Detect which cell encompasses the target text, then output its [X, Y] center coordinate. 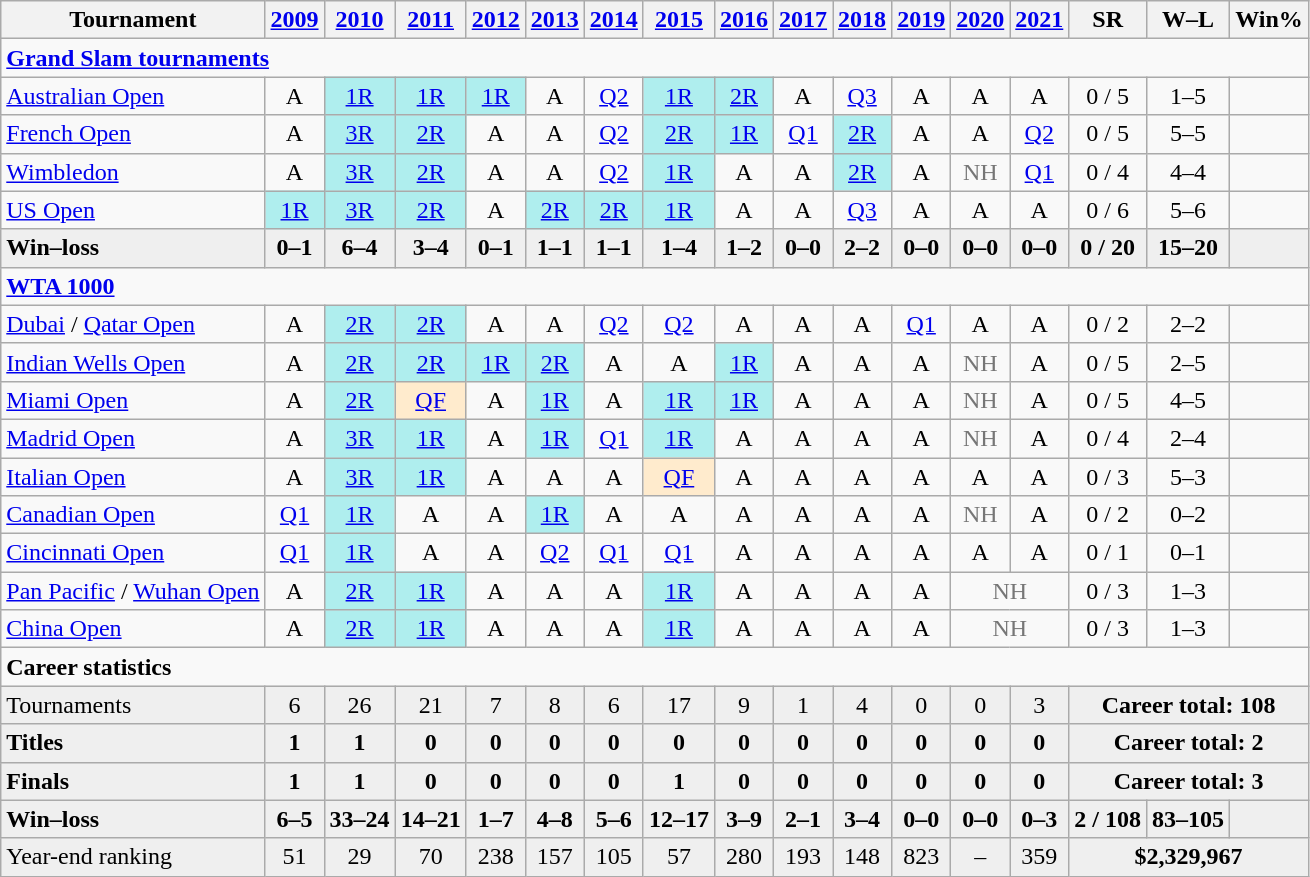
148 [862, 857]
2 / 108 [1108, 819]
0–2 [1188, 515]
6–4 [360, 248]
$2,329,967 [1188, 857]
2009 [294, 20]
2012 [496, 20]
Pan Pacific / Wuhan Open [133, 591]
9 [744, 705]
Career total: 108 [1188, 705]
2013 [554, 20]
1–2 [744, 248]
2020 [980, 20]
29 [360, 857]
157 [554, 857]
Win% [1270, 20]
2015 [678, 20]
2021 [1040, 20]
Dubai / Qatar Open [133, 324]
3–9 [744, 819]
4–5 [1188, 400]
51 [294, 857]
Miami Open [133, 400]
Australian Open [133, 96]
Canadian Open [133, 515]
Tournaments [133, 705]
Grand Slam tournaments [655, 58]
2014 [614, 20]
US Open [133, 210]
14–21 [430, 819]
280 [744, 857]
2018 [862, 20]
4 [862, 705]
2–5 [1188, 362]
Career total: 2 [1188, 743]
Indian Wells Open [133, 362]
Career statistics [655, 667]
2017 [804, 20]
17 [678, 705]
26 [360, 705]
2–1 [804, 819]
33–24 [360, 819]
WTA 1000 [655, 286]
57 [678, 857]
2–4 [1188, 438]
Wimbledon [133, 172]
– [980, 857]
15–20 [1188, 248]
SR [1108, 20]
193 [804, 857]
Italian Open [133, 477]
Madrid Open [133, 438]
Tournament [133, 20]
359 [1040, 857]
Year-end ranking [133, 857]
0–3 [1040, 819]
0 / 1 [1108, 553]
2011 [430, 20]
2019 [922, 20]
3 [1040, 705]
W–L [1188, 20]
7 [496, 705]
0 / 6 [1108, 210]
1–5 [1188, 96]
83–105 [1188, 819]
21 [430, 705]
China Open [133, 629]
4–4 [1188, 172]
238 [496, 857]
1–4 [678, 248]
12–17 [678, 819]
1–7 [496, 819]
2016 [744, 20]
2010 [360, 20]
0 / 20 [1108, 248]
4–8 [554, 819]
Career total: 3 [1188, 781]
Finals [133, 781]
French Open [133, 134]
8 [554, 705]
5–5 [1188, 134]
823 [922, 857]
Cincinnati Open [133, 553]
70 [430, 857]
5–3 [1188, 477]
Titles [133, 743]
6–5 [294, 819]
105 [614, 857]
